Return the [x, y] coordinate for the center point of the cell that contains the specified text.  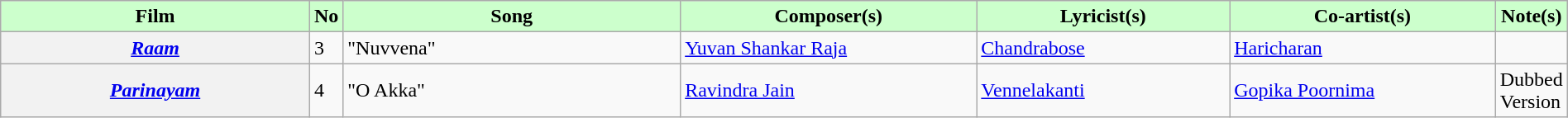
No [326, 17]
"O Akka" [512, 91]
Yuvan Shankar Raja [829, 48]
4 [326, 91]
Dubbed Version [1532, 91]
Vennelakanti [1103, 91]
"Nuvvena" [512, 48]
3 [326, 48]
Chandrabose [1103, 48]
Raam [155, 48]
Ravindra Jain [829, 91]
Film [155, 17]
Song [512, 17]
Co-artist(s) [1363, 17]
Gopika Poornima [1363, 91]
Parinayam [155, 91]
Composer(s) [829, 17]
Note(s) [1532, 17]
Haricharan [1363, 48]
Lyricist(s) [1103, 17]
